From the cell containing the given text, extract its center point as (x, y) coordinate. 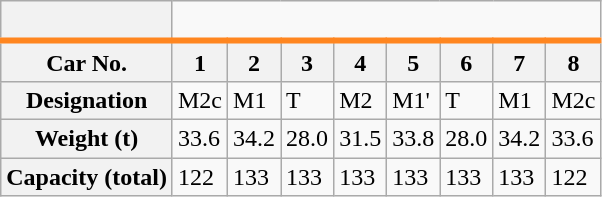
6 (466, 61)
M1' (414, 100)
3 (308, 61)
4 (360, 61)
Car No. (87, 61)
2 (254, 61)
Weight (t) (87, 138)
1 (200, 61)
33.8 (414, 138)
31.5 (360, 138)
Designation (87, 100)
M2 (360, 100)
Capacity (total) (87, 177)
7 (520, 61)
5 (414, 61)
8 (574, 61)
